From the cell containing the given text, extract its center point as [X, Y] coordinate. 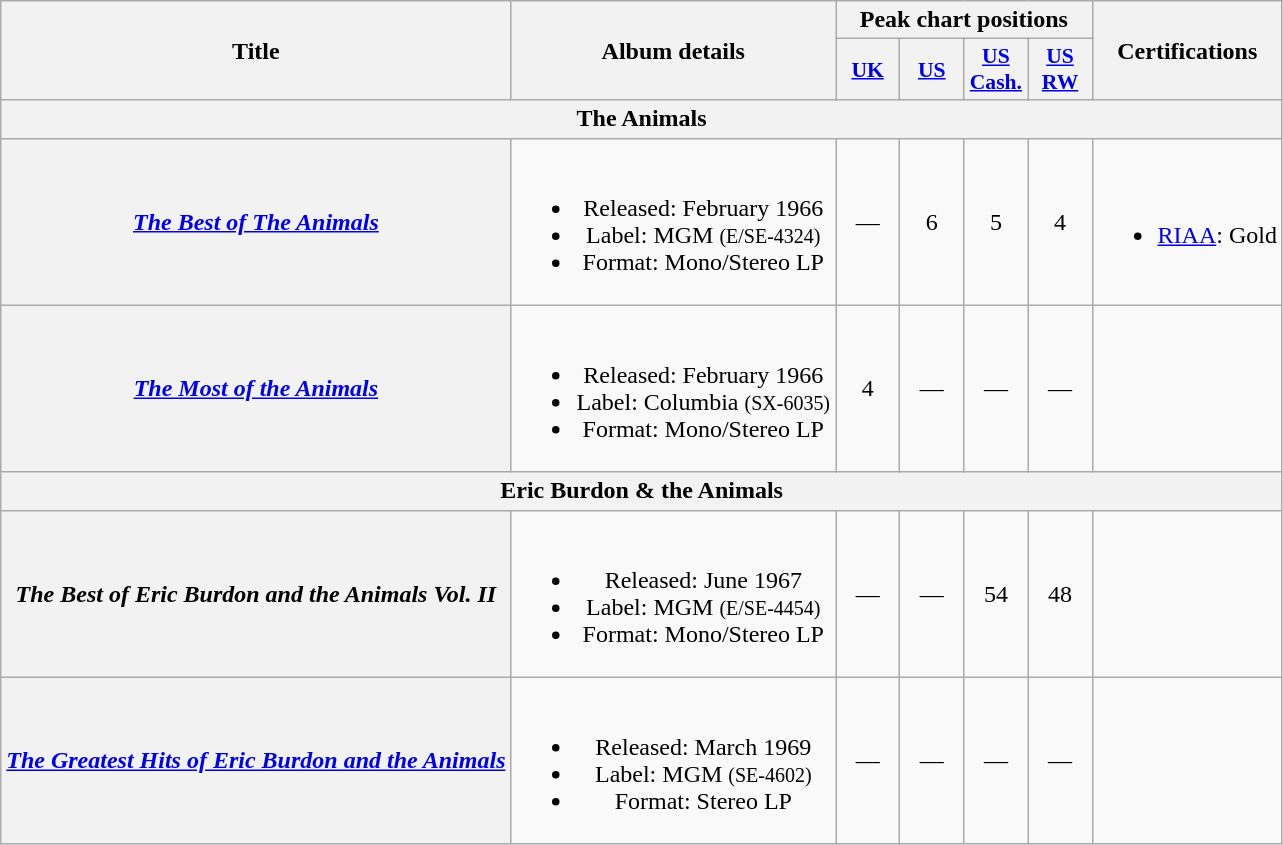
6 [932, 222]
Album details [674, 50]
USCash. [996, 70]
The Most of the Animals [256, 388]
The Best of Eric Burdon and the Animals Vol. II [256, 594]
54 [996, 594]
48 [1060, 594]
The Animals [642, 119]
RIAA: Gold [1187, 222]
The Best of The Animals [256, 222]
Released: March 1969Label: MGM (SE-4602)Format: Stereo LP [674, 760]
Released: February 1966Label: MGM (E/SE-4324)Format: Mono/Stereo LP [674, 222]
Released: February 1966Label: Columbia (SX-6035)Format: Mono/Stereo LP [674, 388]
USRW [1060, 70]
Eric Burdon & the Animals [642, 491]
5 [996, 222]
The Greatest Hits of Eric Burdon and the Animals [256, 760]
US [932, 70]
Title [256, 50]
Certifications [1187, 50]
Released: June 1967Label: MGM (E/SE-4454)Format: Mono/Stereo LP [674, 594]
Peak chart positions [964, 20]
UK [868, 70]
